Scan for the cell matching the given text and deliver its [X, Y] coordinate at center. 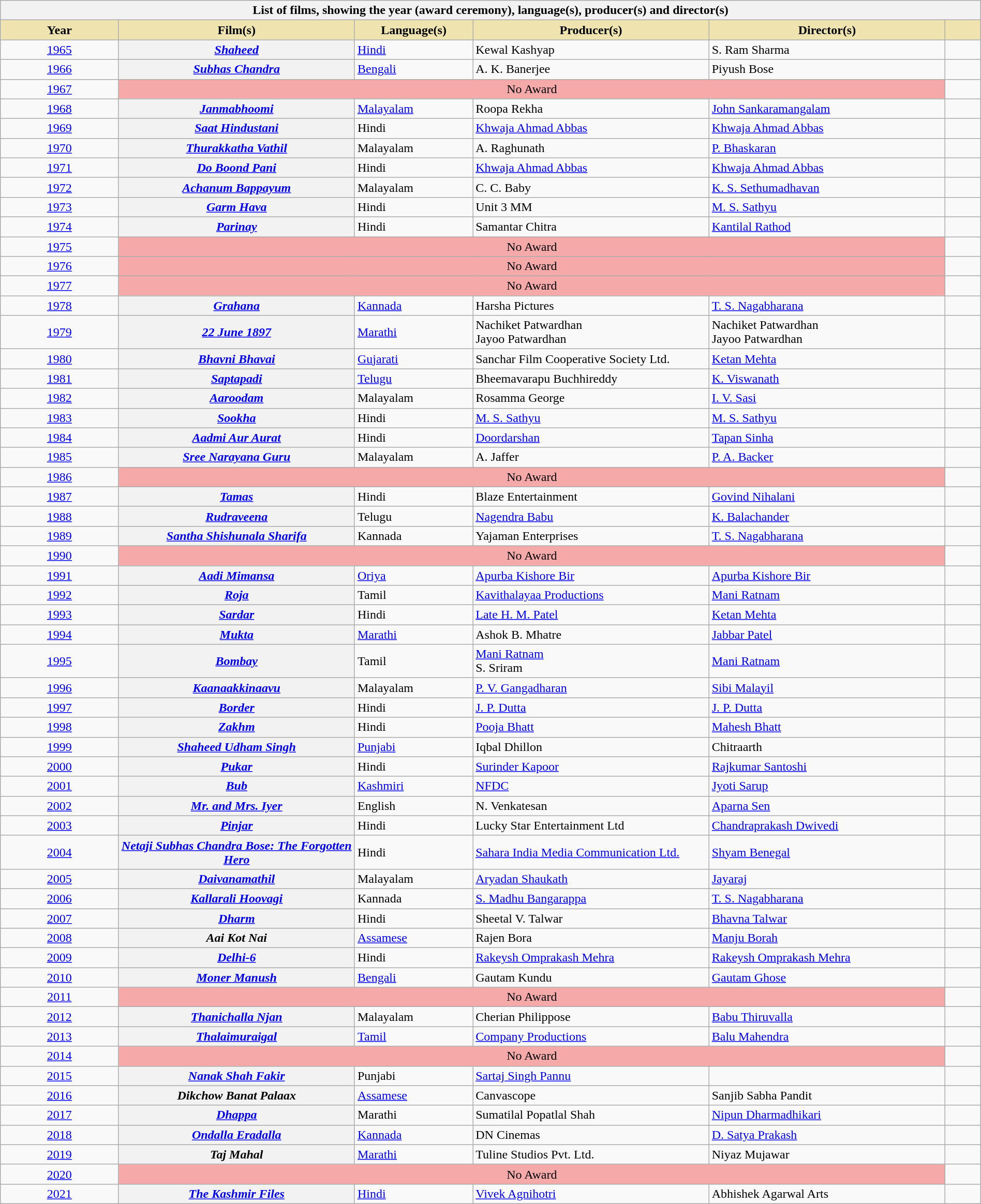
Sahara India Media Communication Ltd. [591, 852]
Manju Borah [827, 938]
Kallarali Hoovagi [236, 898]
Aadi Mimansa [236, 576]
K. Balachander [827, 516]
Yajaman Enterprises [591, 536]
Doordarshan [591, 438]
Shyam Benegal [827, 852]
Dharm [236, 918]
1973 [60, 207]
2008 [60, 938]
S. Ram Sharma [827, 50]
Daivanamathil [236, 879]
Kaanaakkinaavu [236, 688]
2020 [60, 1174]
Jayaraj [827, 879]
Mahesh Bhatt [827, 727]
Nanak Shah Fakir [236, 1076]
Surinder Kapoor [591, 766]
1982 [60, 398]
Moner Manush [236, 977]
1990 [60, 555]
Aaroodam [236, 398]
Niyaz Mujawar [827, 1154]
1977 [60, 286]
K. Viswanath [827, 379]
1991 [60, 576]
D. Satya Prakash [827, 1135]
Subhas Chandra [236, 69]
2021 [60, 1194]
Kewal Kashyap [591, 50]
Thalaimuraigal [236, 1036]
Janmabhoomi [236, 109]
2016 [60, 1095]
Ashok B. Mhatre [591, 635]
Roja [236, 595]
Chitraarth [827, 747]
Netaji Subhas Chandra Bose: The Forgotten Hero [236, 852]
Parinay [236, 227]
Pooja Bhatt [591, 727]
Border [236, 708]
Tapan Sinha [827, 438]
Year [60, 30]
Piyush Bose [827, 69]
1980 [60, 359]
Taj Mahal [236, 1154]
1969 [60, 128]
I. V. Sasi [827, 398]
2018 [60, 1135]
Bheemavarapu Buchhireddy [591, 379]
1998 [60, 727]
DN Cinemas [591, 1135]
Abhishek Agarwal Arts [827, 1194]
P. Bhaskaran [827, 148]
Sanjib Sabha Pandit [827, 1095]
Sartaj Singh Pannu [591, 1076]
Balu Mahendra [827, 1036]
Film(s) [236, 30]
Thurakkatha Vathil [236, 148]
Samantar Chitra [591, 227]
Sibi Malayil [827, 688]
Cherian Philippose [591, 1017]
Canvascope [591, 1095]
1989 [60, 536]
Sumatilal Popatlal Shah [591, 1115]
Santha Shishunala Sharifa [236, 536]
Grahana [236, 306]
2009 [60, 958]
1986 [60, 477]
Bombay [236, 661]
Mani RatnamS. Sriram [591, 661]
1992 [60, 595]
1968 [60, 109]
Roopa Rekha [591, 109]
Bhavni Bhavai [236, 359]
1987 [60, 496]
Rajen Bora [591, 938]
Company Productions [591, 1036]
1985 [60, 457]
1975 [60, 247]
K. S. Sethumadhavan [827, 187]
1971 [60, 168]
2011 [60, 997]
Jabbar Patel [827, 635]
1972 [60, 187]
Blaze Entertainment [591, 496]
2002 [60, 806]
1993 [60, 615]
Aryadan Shaukath [591, 879]
Tuline Studios Pvt. Ltd. [591, 1154]
Language(s) [413, 30]
Saptapadi [236, 379]
2001 [60, 786]
Oriya [413, 576]
Sree Narayana Guru [236, 457]
1999 [60, 747]
2005 [60, 879]
1978 [60, 306]
Achanum Bappayum [236, 187]
Harsha Pictures [591, 306]
Sheetal V. Talwar [591, 918]
1995 [60, 661]
2010 [60, 977]
Do Boond Pani [236, 168]
Iqbal Dhillon [591, 747]
Rosamma George [591, 398]
Mukta [236, 635]
Sardar [236, 615]
Kantilal Rathod [827, 227]
Late H. M. Patel [591, 615]
C. C. Baby [591, 187]
NFDC [591, 786]
Aadmi Aur Aurat [236, 438]
Nagendra Babu [591, 516]
1965 [60, 50]
Nipun Dharmadhikari [827, 1115]
English [413, 806]
Kashmiri [413, 786]
2003 [60, 825]
Delhi-6 [236, 958]
1976 [60, 266]
1981 [60, 379]
2019 [60, 1154]
2006 [60, 898]
1996 [60, 688]
Producer(s) [591, 30]
1966 [60, 69]
Pukar [236, 766]
Mr. and Mrs. Iyer [236, 806]
Garm Hava [236, 207]
2015 [60, 1076]
P. A. Backer [827, 457]
2013 [60, 1036]
A. Jaffer [591, 457]
Ondalla Eradalla [236, 1135]
1970 [60, 148]
1967 [60, 89]
22 June 1897 [236, 332]
Dikchow Banat Palaax [236, 1095]
1983 [60, 418]
The Kashmir Files [236, 1194]
Unit 3 MM [591, 207]
Lucky Star Entertainment Ltd [591, 825]
Thanichalla Njan [236, 1017]
1974 [60, 227]
Babu Thiruvalla [827, 1017]
1988 [60, 516]
1994 [60, 635]
Saat Hindustani [236, 128]
Sanchar Film Cooperative Society Ltd. [591, 359]
2007 [60, 918]
Dhappa [236, 1115]
2014 [60, 1056]
2004 [60, 852]
P. V. Gangadharan [591, 688]
Bhavna Talwar [827, 918]
2017 [60, 1115]
Rudraveena [236, 516]
Gautam Kundu [591, 977]
Kavithalayaa Productions [591, 595]
Bub [236, 786]
A. Raghunath [591, 148]
N. Venkatesan [591, 806]
List of films, showing the year (award ceremony), language(s), producer(s) and director(s) [490, 10]
Gujarati [413, 359]
Director(s) [827, 30]
Govind Nihalani [827, 496]
Gautam Ghose [827, 977]
Rajkumar Santoshi [827, 766]
1997 [60, 708]
Pinjar [236, 825]
Jyoti Sarup [827, 786]
2012 [60, 1017]
John Sankaramangalam [827, 109]
Aai Kot Nai [236, 938]
2000 [60, 766]
A. K. Banerjee [591, 69]
S. Madhu Bangarappa [591, 898]
Chandraprakash Dwivedi [827, 825]
Tamas [236, 496]
Vivek Agnihotri [591, 1194]
1979 [60, 332]
Sookha [236, 418]
Shaheed [236, 50]
Zakhm [236, 727]
Shaheed Udham Singh [236, 747]
1984 [60, 438]
Aparna Sen [827, 806]
